For the text-containing cell, return its midpoint in [x, y] coordinate format. 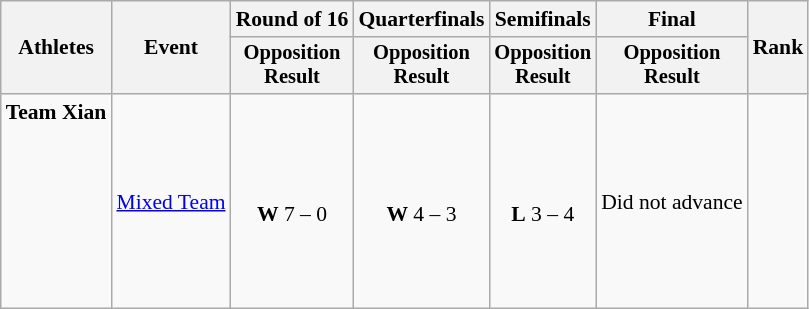
Final [672, 19]
L 3 – 4 [542, 201]
Round of 16 [292, 19]
Mixed Team [170, 201]
Did not advance [672, 201]
W 7 – 0 [292, 201]
Semifinals [542, 19]
W 4 – 3 [421, 201]
Athletes [56, 48]
Rank [778, 48]
Team Xian [56, 201]
Event [170, 48]
Quarterfinals [421, 19]
